Locate the cell with the specified text and output its (x, y) center coordinate. 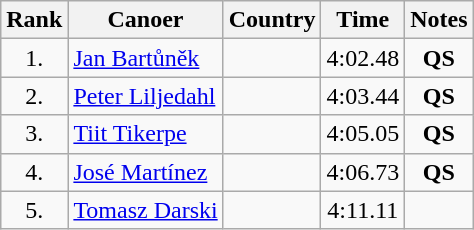
Time (363, 20)
Peter Liljedahl (146, 96)
4:11.11 (363, 210)
4:05.05 (363, 134)
4. (34, 172)
Notes (439, 20)
4:02.48 (363, 58)
Rank (34, 20)
4:03.44 (363, 96)
Country (272, 20)
3. (34, 134)
Jan Bartůněk (146, 58)
5. (34, 210)
Tiit Tikerpe (146, 134)
Tomasz Darski (146, 210)
2. (34, 96)
1. (34, 58)
4:06.73 (363, 172)
Canoer (146, 20)
José Martínez (146, 172)
